Output the [X, Y] coordinate of the center of the cell containing the given text.  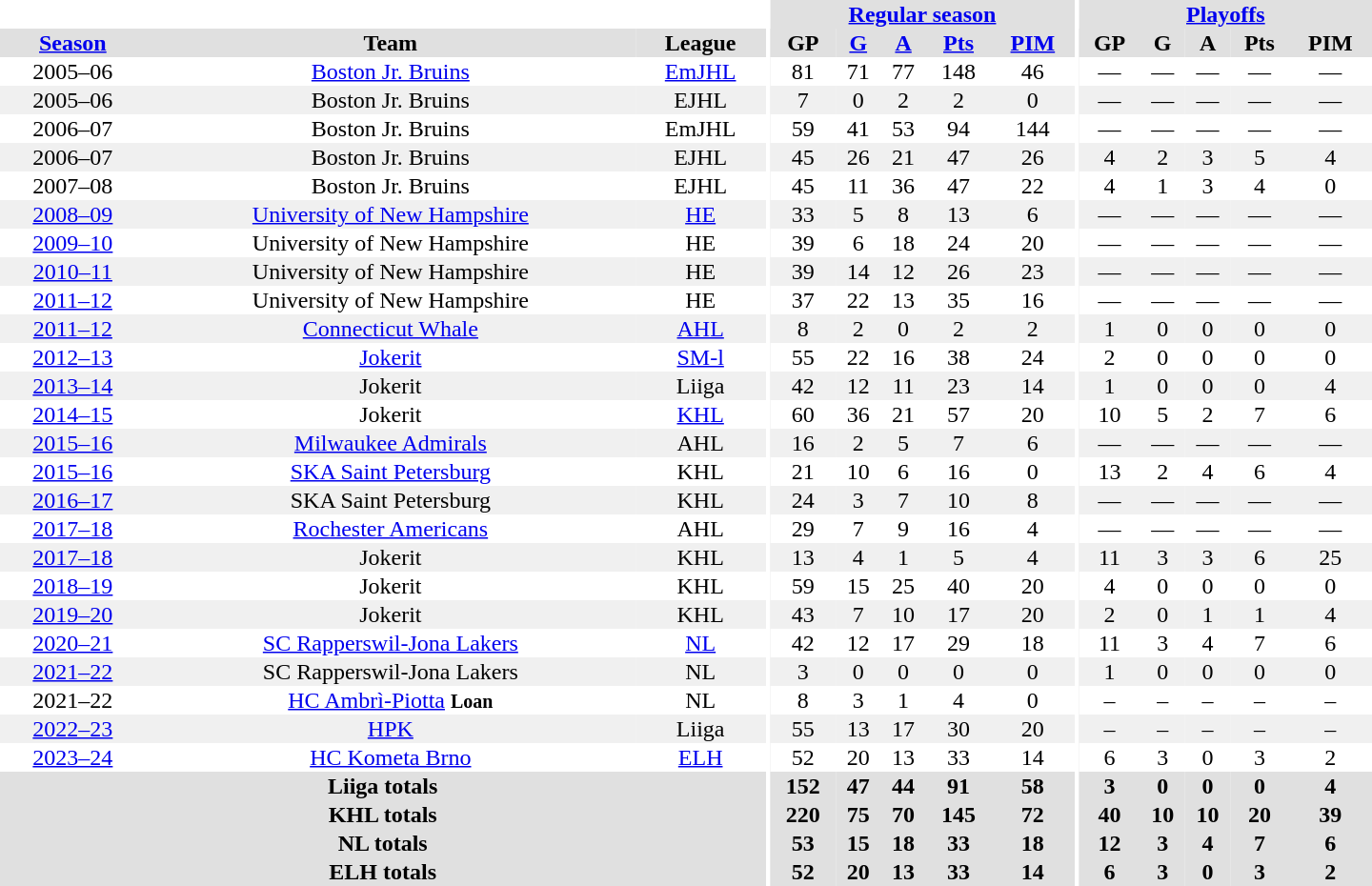
30 [958, 729]
81 [803, 71]
ELH totals [383, 872]
41 [857, 129]
Rochester Americans [391, 529]
75 [857, 815]
72 [1033, 815]
152 [803, 786]
148 [958, 71]
2008–09 [72, 214]
91 [958, 786]
44 [903, 786]
60 [803, 414]
2016–17 [72, 500]
2012–13 [72, 357]
2014–15 [72, 414]
League [700, 43]
71 [857, 71]
43 [803, 614]
2020–21 [72, 643]
Playoffs [1225, 14]
Connecticut Whale [391, 329]
2022–23 [72, 729]
NL totals [383, 843]
145 [958, 815]
HC Ambrì-Piotta Loan [391, 700]
37 [803, 300]
Team [391, 43]
SM-l [700, 357]
Regular season [922, 14]
35 [958, 300]
144 [1033, 129]
Liiga totals [383, 786]
58 [1033, 786]
38 [958, 357]
2013–14 [72, 386]
ELH [700, 757]
220 [803, 815]
2010–11 [72, 272]
2019–20 [72, 614]
9 [903, 529]
2018–19 [72, 586]
57 [958, 414]
2009–10 [72, 243]
HPK [391, 729]
HC Kometa Brno [391, 757]
94 [958, 129]
Milwaukee Admirals [391, 443]
Season [72, 43]
46 [1033, 71]
2007–08 [72, 186]
70 [903, 815]
2023–24 [72, 757]
77 [903, 71]
KHL totals [383, 815]
